Find where the given text appears and provide that cell's center as [X, Y] coordinate. 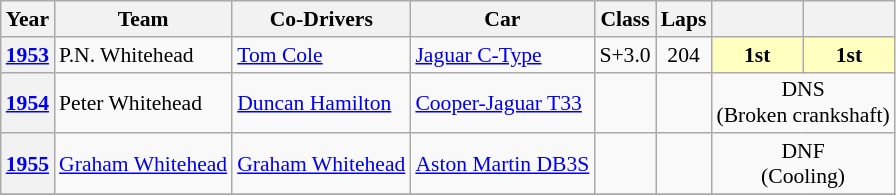
Year [28, 19]
Aston Martin DB3S [502, 164]
Jaguar C-Type [502, 55]
Class [624, 19]
DNS(Broken crankshaft) [802, 102]
P.N. Whitehead [143, 55]
Tom Cole [321, 55]
Laps [684, 19]
Cooper-Jaguar T33 [502, 102]
Car [502, 19]
1955 [28, 164]
Duncan Hamilton [321, 102]
Co-Drivers [321, 19]
204 [684, 55]
DNF(Cooling) [802, 164]
1953 [28, 55]
Team [143, 19]
S+3.0 [624, 55]
1954 [28, 102]
Peter Whitehead [143, 102]
